Return (x, y) of the center of cell containing provided text 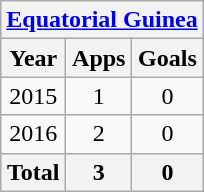
Goals (168, 58)
Year (34, 58)
2015 (34, 96)
2 (99, 134)
Equatorial Guinea (102, 20)
1 (99, 96)
Total (34, 172)
3 (99, 172)
2016 (34, 134)
Apps (99, 58)
